Return [X, Y] of the center of cell containing provided text 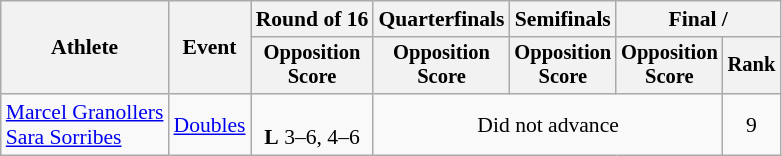
Rank [752, 66]
Round of 16 [312, 19]
Semifinals [564, 19]
Did not advance [548, 124]
L 3–6, 4–6 [312, 124]
Quarterfinals [441, 19]
Final / [698, 19]
Athlete [85, 48]
Event [210, 48]
Doubles [210, 124]
Marcel GranollersSara Sorribes [85, 124]
9 [752, 124]
